Scan for the cell matching the given text and deliver its [X, Y] coordinate at center. 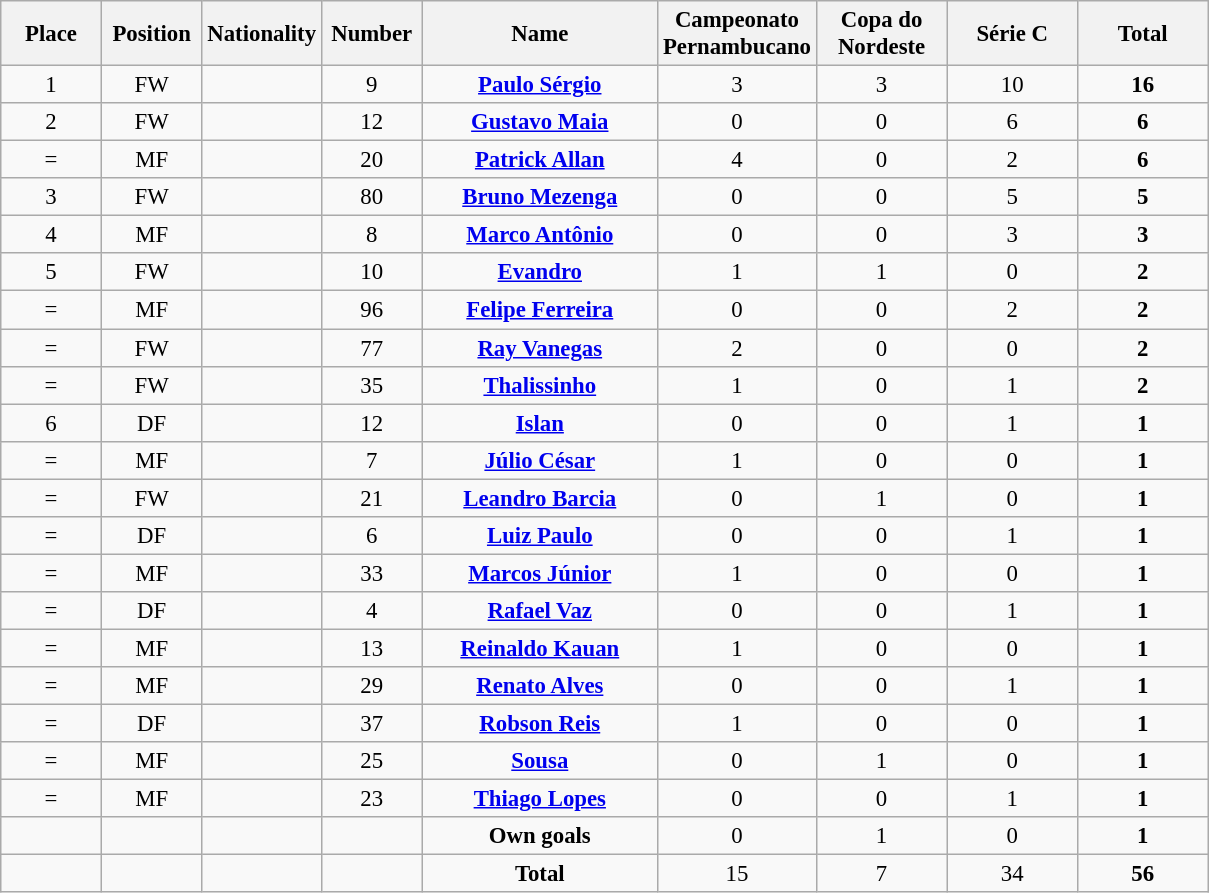
Renato Alves [540, 686]
Thalissinho [540, 385]
Luiz Paulo [540, 536]
25 [372, 761]
Robson Reis [540, 724]
Sousa [540, 761]
Rafael Vaz [540, 611]
Série C [1012, 34]
Own goals [540, 836]
80 [372, 197]
21 [372, 498]
Evandro [540, 273]
Number [372, 34]
Place [52, 34]
Patrick Allan [540, 160]
9 [372, 85]
Position [152, 34]
16 [1142, 85]
34 [1012, 874]
8 [372, 235]
33 [372, 573]
Leandro Barcia [540, 498]
Name [540, 34]
23 [372, 799]
13 [372, 648]
56 [1142, 874]
35 [372, 385]
Marco Antônio [540, 235]
Islan [540, 423]
Reinaldo Kauan [540, 648]
Campeonato Pernambucano [738, 34]
Paulo Sérgio [540, 85]
96 [372, 310]
Thiago Lopes [540, 799]
29 [372, 686]
Copa do Nordeste [882, 34]
Júlio César [540, 460]
15 [738, 874]
Marcos Júnior [540, 573]
37 [372, 724]
Felipe Ferreira [540, 310]
Nationality [262, 34]
Bruno Mezenga [540, 197]
77 [372, 348]
20 [372, 160]
Ray Vanegas [540, 348]
Gustavo Maia [540, 122]
